Return the (x, y) coordinate for the center point of the cell that contains the specified text.  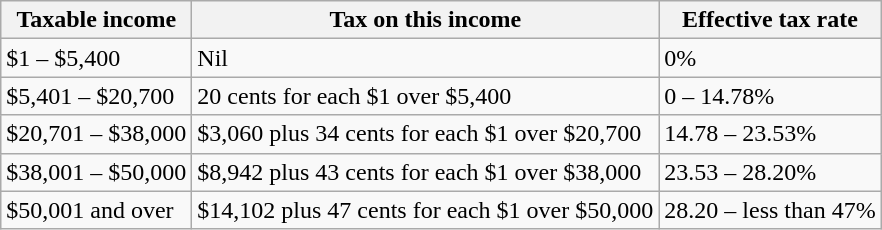
28.20 – less than 47% (770, 210)
$38,001 – $50,000 (96, 172)
$5,401 – $20,700 (96, 96)
Taxable income (96, 20)
$8,942 plus 43 cents for each $1 over $38,000 (426, 172)
Nil (426, 58)
$1 – $5,400 (96, 58)
Effective tax rate (770, 20)
0% (770, 58)
20 cents for each $1 over $5,400 (426, 96)
$20,701 – $38,000 (96, 134)
$3,060 plus 34 cents for each $1 over $20,700 (426, 134)
$50,001 and over (96, 210)
14.78 – 23.53% (770, 134)
$14,102 plus 47 cents for each $1 over $50,000 (426, 210)
23.53 – 28.20% (770, 172)
0 – 14.78% (770, 96)
Tax on this income (426, 20)
